Extract the [X, Y] coordinate from the center of the cell holding the provided text.  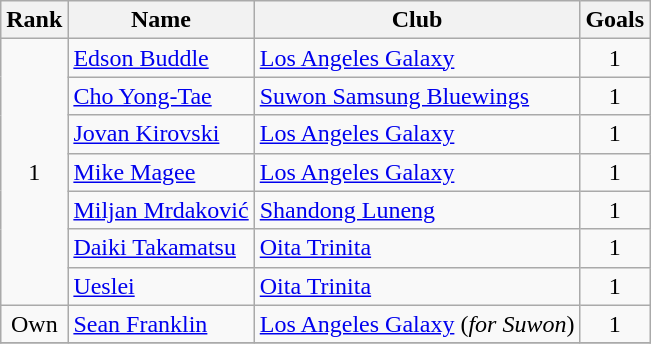
Los Angeles Galaxy (for Suwon) [417, 324]
Daiki Takamatsu [161, 248]
Goals [615, 20]
Ueslei [161, 286]
Shandong Luneng [417, 210]
Sean Franklin [161, 324]
Name [161, 20]
Own [34, 324]
Edson Buddle [161, 58]
Mike Magee [161, 172]
Miljan Mrdaković [161, 210]
Rank [34, 20]
Suwon Samsung Bluewings [417, 96]
Cho Yong-Tae [161, 96]
Club [417, 20]
Jovan Kirovski [161, 134]
